Pinpoint the cell where the given text exists, returning its [X, Y] midpoint coordinate. 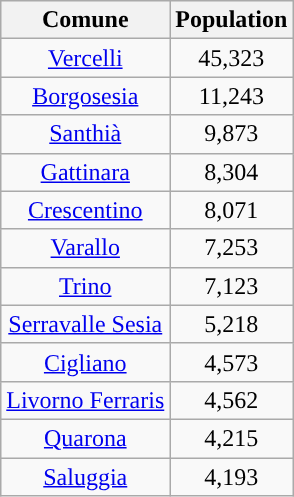
4,193 [232, 477]
Santhià [86, 134]
Cigliano [86, 362]
Saluggia [86, 477]
Population [232, 20]
Trino [86, 286]
Borgosesia [86, 96]
Comune [86, 20]
11,243 [232, 96]
Quarona [86, 438]
7,123 [232, 286]
8,071 [232, 210]
5,218 [232, 324]
7,253 [232, 248]
Vercelli [86, 58]
Livorno Ferraris [86, 400]
8,304 [232, 172]
Varallo [86, 248]
Gattinara [86, 172]
Crescentino [86, 210]
4,562 [232, 400]
Serravalle Sesia [86, 324]
9,873 [232, 134]
4,573 [232, 362]
4,215 [232, 438]
45,323 [232, 58]
